Determine the (X, Y) coordinate at the center of the cell enclosing the given text.  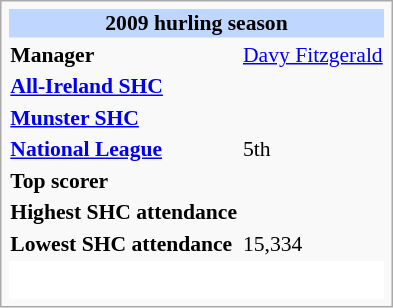
Davy Fitzgerald (314, 54)
Top scorer (124, 180)
All-Ireland SHC (124, 86)
Munster SHC (124, 117)
Highest SHC attendance (124, 212)
National League (124, 149)
15,334 (314, 243)
5th (314, 149)
2009 hurling season (196, 23)
Manager (124, 54)
Lowest SHC attendance (124, 243)
